Output the [x, y] coordinate of the center of the cell containing the given text.  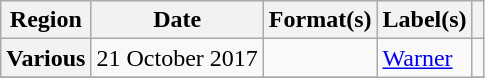
Format(s) [320, 20]
Warner [424, 58]
21 October 2017 [177, 58]
Region [46, 20]
Various [46, 58]
Date [177, 20]
Label(s) [424, 20]
